Identify which cell holds the provided text, then report its (x, y) central coordinate. 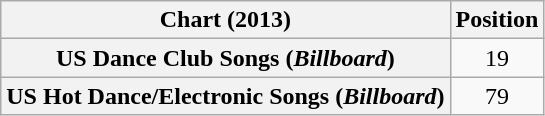
79 (497, 96)
Position (497, 20)
Chart (2013) (226, 20)
US Hot Dance/Electronic Songs (Billboard) (226, 96)
19 (497, 58)
US Dance Club Songs (Billboard) (226, 58)
